Identify which cell holds the provided text, then report its (x, y) central coordinate. 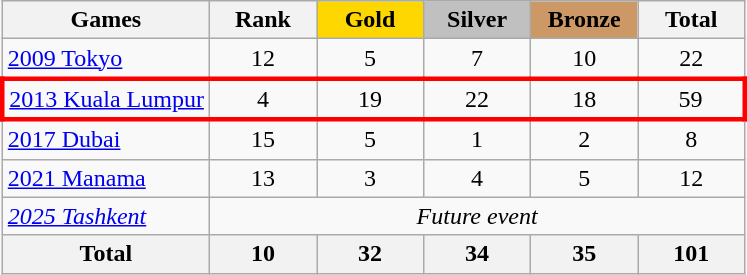
2021 Manama (106, 178)
1 (478, 139)
13 (262, 178)
7 (478, 59)
15 (262, 139)
59 (692, 98)
Rank (262, 20)
2 (584, 139)
Games (106, 20)
3 (370, 178)
32 (370, 254)
34 (478, 254)
35 (584, 254)
2009 Tokyo (106, 59)
2017 Dubai (106, 139)
19 (370, 98)
2013 Kuala Lumpur (106, 98)
Bronze (584, 20)
2025 Tashkent (106, 216)
Gold (370, 20)
Future event (476, 216)
8 (692, 139)
101 (692, 254)
18 (584, 98)
Silver (478, 20)
